Scan for the cell matching the given text and deliver its (x, y) coordinate at center. 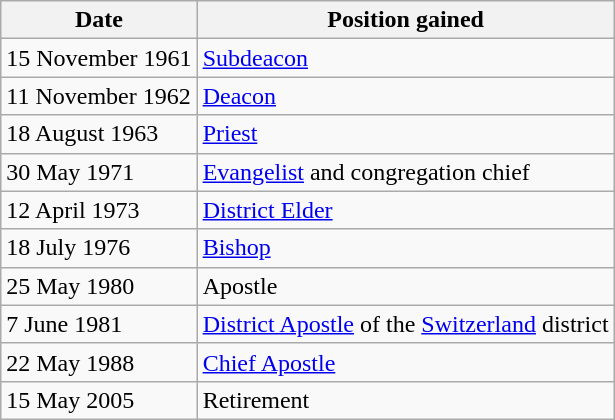
30 May 1971 (99, 172)
Chief Apostle (406, 362)
Deacon (406, 96)
7 June 1981 (99, 324)
Priest (406, 134)
Subdeacon (406, 58)
12 April 1973 (99, 210)
Evangelist and congregation chief (406, 172)
25 May 1980 (99, 286)
Date (99, 20)
15 May 2005 (99, 400)
Apostle (406, 286)
18 July 1976 (99, 248)
Retirement (406, 400)
District Apostle of the Switzerland district (406, 324)
Bishop (406, 248)
Position gained (406, 20)
22 May 1988 (99, 362)
15 November 1961 (99, 58)
18 August 1963 (99, 134)
11 November 1962 (99, 96)
District Elder (406, 210)
